Extract the (X, Y) coordinate from the center of the cell holding the provided text.  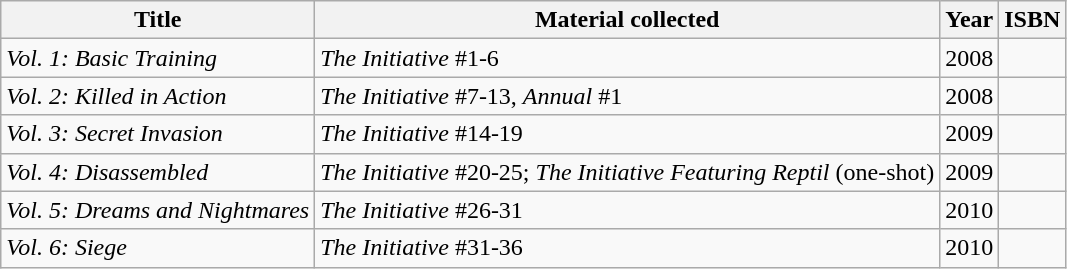
The Initiative #7-13, Annual #1 (628, 96)
The Initiative #14-19 (628, 134)
The Initiative #31-36 (628, 248)
Vol. 3: Secret Invasion (158, 134)
The Initiative #26-31 (628, 210)
Vol. 1: Basic Training (158, 58)
Vol. 5: Dreams and Nightmares (158, 210)
The Initiative #1-6 (628, 58)
Vol. 4: Disassembled (158, 172)
Title (158, 20)
Vol. 6: Siege (158, 248)
ISBN (1032, 20)
Material collected (628, 20)
Vol. 2: Killed in Action (158, 96)
The Initiative #20-25; The Initiative Featuring Reptil (one-shot) (628, 172)
Year (970, 20)
